Provide the (x, y) coordinate of the cell's center where the given text is located.  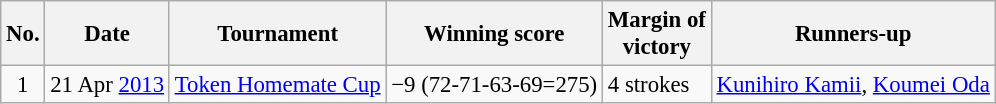
21 Apr 2013 (107, 85)
Date (107, 34)
Tournament (278, 34)
Margin ofvictory (658, 34)
Runners-up (853, 34)
Kunihiro Kamii, Koumei Oda (853, 85)
4 strokes (658, 85)
1 (23, 85)
−9 (72-71-63-69=275) (494, 85)
Token Homemate Cup (278, 85)
Winning score (494, 34)
No. (23, 34)
